Locate the cell with the specified text and output its (X, Y) center coordinate. 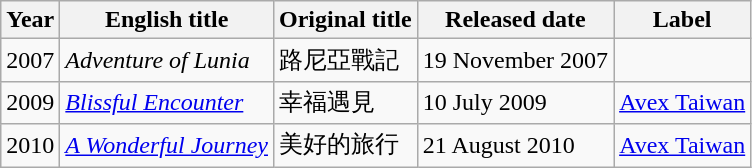
Year (30, 20)
2009 (30, 102)
路尼亞戰記 (346, 60)
Original title (346, 20)
Released date (515, 20)
Label (682, 20)
21 August 2010 (515, 146)
19 November 2007 (515, 60)
Adventure of Lunia (167, 60)
2007 (30, 60)
Blissful Encounter (167, 102)
美好的旅行 (346, 146)
A Wonderful Journey (167, 146)
10 July 2009 (515, 102)
幸福遇見 (346, 102)
2010 (30, 146)
English title (167, 20)
